Detect which cell encompasses the target text, then output its (X, Y) center coordinate. 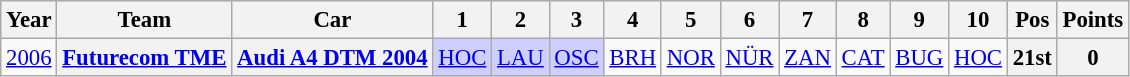
CAT (863, 58)
6 (750, 20)
Pos (1032, 20)
3 (576, 20)
2006 (29, 58)
10 (978, 20)
4 (632, 20)
Car (332, 20)
7 (808, 20)
2 (520, 20)
21st (1032, 58)
Audi A4 DTM 2004 (332, 58)
1 (462, 20)
BRH (632, 58)
5 (690, 20)
0 (1092, 58)
Points (1092, 20)
LAU (520, 58)
Year (29, 20)
Futurecom TME (144, 58)
OSC (576, 58)
8 (863, 20)
9 (920, 20)
BUG (920, 58)
NOR (690, 58)
ZAN (808, 58)
Team (144, 20)
NÜR (750, 58)
